Determine the [x, y] coordinate at the center of the cell enclosing the given text.  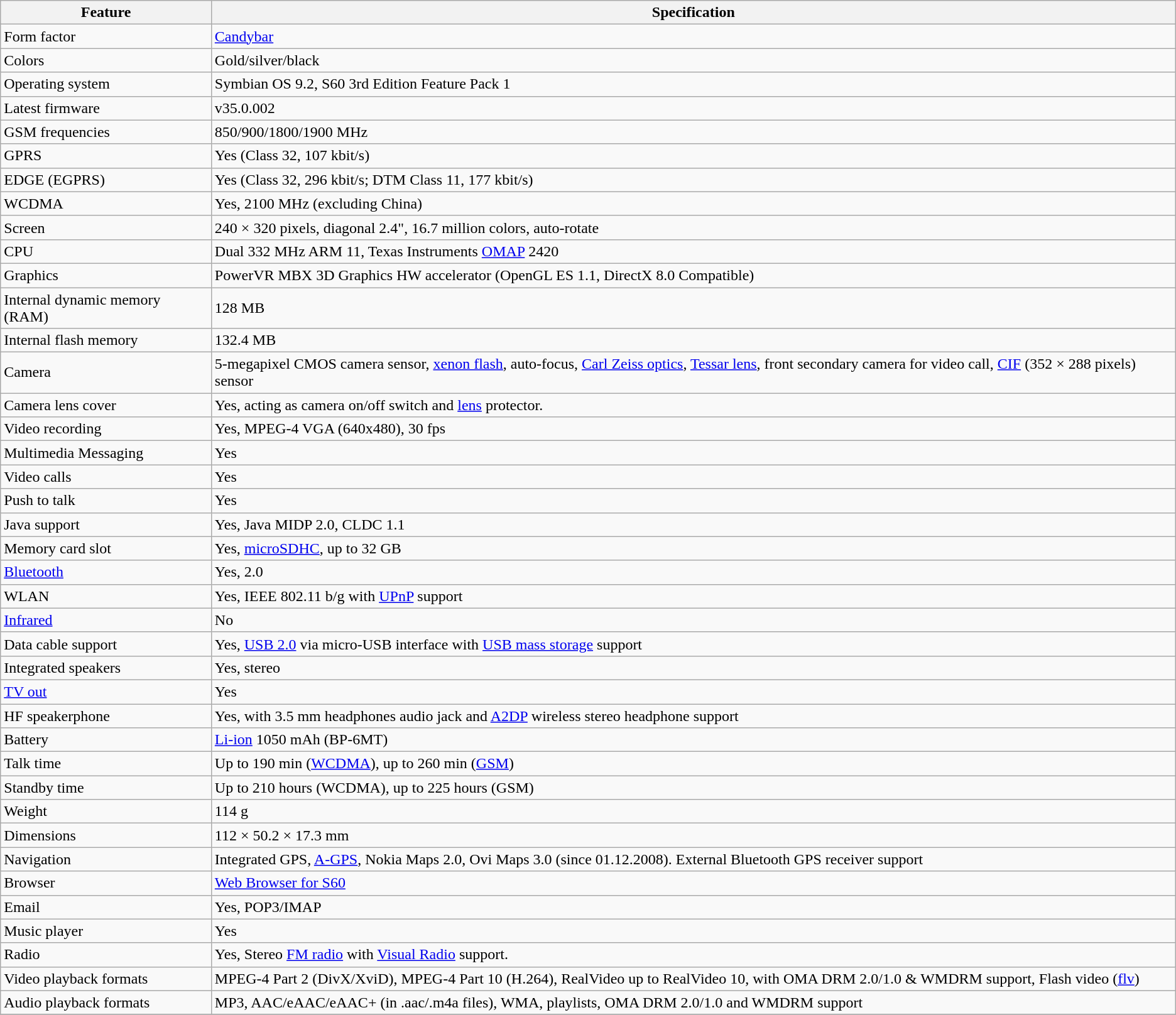
No [694, 620]
GSM frequencies [106, 132]
v35.0.002 [694, 108]
WLAN [106, 596]
Yes, IEEE 802.11 b/g with UPnP support [694, 596]
114 g [694, 811]
128 MB [694, 308]
Symbian OS 9.2, S60 3rd Edition Feature Pack 1 [694, 84]
Camera [106, 373]
Candybar [694, 36]
Standby time [106, 788]
Internal flash memory [106, 340]
MPEG-4 Part 2 (DivX/XviD), MPEG-4 Part 10 (H.264), RealVideo up to RealVideo 10, with OMA DRM 2.0/1.0 & WMDRM support, Flash video (flv) [694, 979]
Li-ion 1050 mAh (BP-6MT) [694, 740]
Yes, microSDHC, up to 32 GB [694, 548]
Bluetooth [106, 572]
Yes, Stereo FM radio with Visual Radio support. [694, 955]
Data cable support [106, 644]
EDGE (EGPRS) [106, 180]
Yes (Class 32, 107 kbit/s) [694, 156]
Specification [694, 13]
Yes, POP3/IMAP [694, 907]
Operating system [106, 84]
Email [106, 907]
Video recording [106, 429]
Music player [106, 931]
Yes, USB 2.0 via micro-USB interface with USB mass storage support [694, 644]
CPU [106, 251]
Camera lens cover [106, 405]
Integrated speakers [106, 668]
Video calls [106, 477]
TV out [106, 692]
Browser [106, 883]
850/900/1800/1900 MHz [694, 132]
Yes, 2100 MHz (excluding China) [694, 204]
Dimensions [106, 835]
WCDMA [106, 204]
Radio [106, 955]
Feature [106, 13]
Dual 332 MHz ARM 11, Texas Instruments OMAP 2420 [694, 251]
Video playback formats [106, 979]
Yes, with 3.5 mm headphones audio jack and A2DP wireless stereo headphone support [694, 715]
132.4 MB [694, 340]
Memory card slot [106, 548]
Graphics [106, 275]
Yes, stereo [694, 668]
Yes, MPEG-4 VGA (640x480), 30 fps [694, 429]
PowerVR MBX 3D Graphics HW accelerator (OpenGL ES 1.1, DirectX 8.0 Compatible) [694, 275]
112 × 50.2 × 17.3 mm [694, 835]
Weight [106, 811]
Java support [106, 524]
MP3, AAC/eAAC/eAAC+ (in .aac/.m4a files), WMA, playlists, OMA DRM 2.0/1.0 and WMDRM support [694, 1002]
Infrared [106, 620]
HF speakerphone [106, 715]
Internal dynamic memory (RAM) [106, 308]
Yes, 2.0 [694, 572]
Yes, Java MIDP 2.0, CLDC 1.1 [694, 524]
Colors [106, 60]
Push to talk [106, 501]
Battery [106, 740]
Latest firmware [106, 108]
Gold/silver/black [694, 60]
Multimedia Messaging [106, 453]
Audio playback formats [106, 1002]
Yes (Class 32, 296 kbit/s; DTM Class 11, 177 kbit/s) [694, 180]
Yes, acting as camera on/off switch and lens protector. [694, 405]
Web Browser for S60 [694, 883]
Integrated GPS, A-GPS, Nokia Maps 2.0, Ovi Maps 3.0 (since 01.12.2008). External Bluetooth GPS receiver support [694, 859]
Form factor [106, 36]
GPRS [106, 156]
Up to 190 min (WCDMA), up to 260 min (GSM) [694, 764]
Up to 210 hours (WCDMA), up to 225 hours (GSM) [694, 788]
240 × 320 pixels, diagonal 2.4", 16.7 million colors, auto-rotate [694, 227]
Navigation [106, 859]
Screen [106, 227]
Talk time [106, 764]
